Return the [x, y] coordinate for the center point of the cell that contains the specified text.  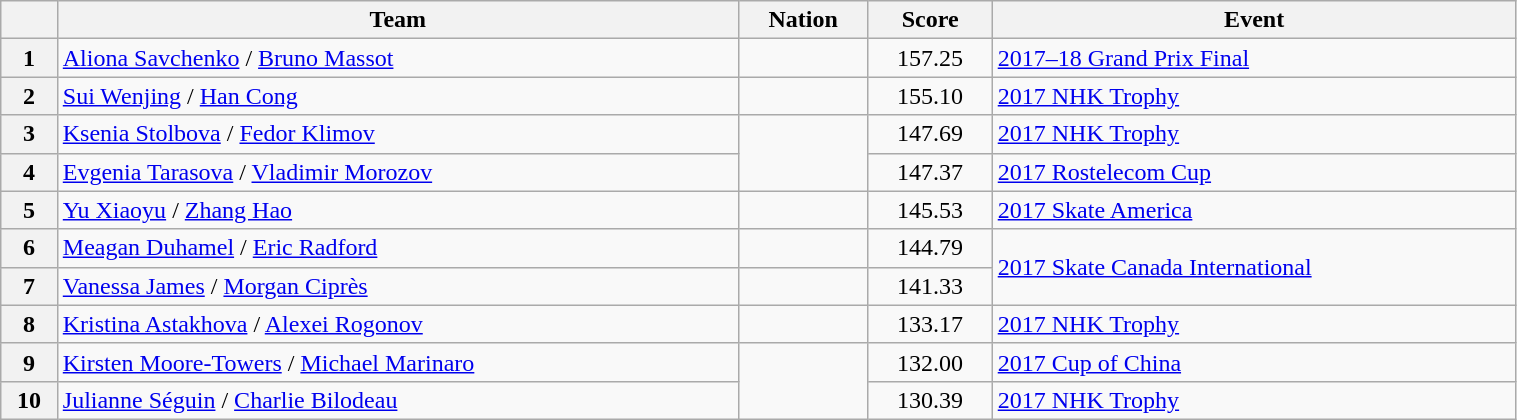
Score [930, 20]
2017 Rostelecom Cup [1254, 172]
Meagan Duhamel / Eric Radford [398, 248]
Yu Xiaoyu / Zhang Hao [398, 210]
2017 Cup of China [1254, 362]
Julianne Séguin / Charlie Bilodeau [398, 400]
Team [398, 20]
6 [30, 248]
Nation [803, 20]
5 [30, 210]
Kirsten Moore-Towers / Michael Marinaro [398, 362]
155.10 [930, 96]
157.25 [930, 58]
7 [30, 286]
141.33 [930, 286]
144.79 [930, 248]
133.17 [930, 324]
2 [30, 96]
130.39 [930, 400]
4 [30, 172]
8 [30, 324]
Sui Wenjing / Han Cong [398, 96]
10 [30, 400]
Aliona Savchenko / Bruno Massot [398, 58]
145.53 [930, 210]
Evgenia Tarasova / Vladimir Morozov [398, 172]
2017–18 Grand Prix Final [1254, 58]
147.37 [930, 172]
3 [30, 134]
Vanessa James / Morgan Ciprès [398, 286]
9 [30, 362]
Event [1254, 20]
2017 Skate America [1254, 210]
Ksenia Stolbova / Fedor Klimov [398, 134]
2017 Skate Canada International [1254, 267]
132.00 [930, 362]
Kristina Astakhova / Alexei Rogonov [398, 324]
1 [30, 58]
147.69 [930, 134]
